For the text-containing cell, return its midpoint in (X, Y) coordinate format. 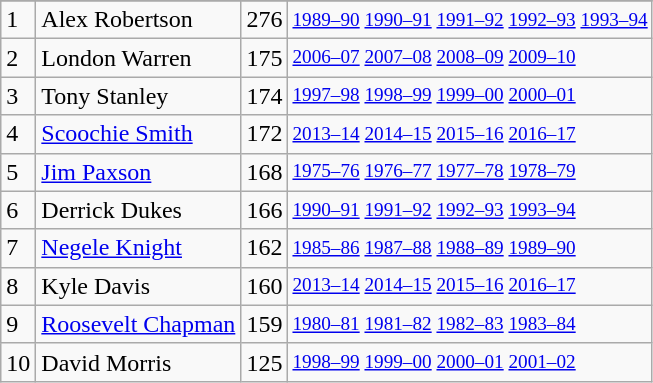
London Warren (138, 58)
Negele Knight (138, 248)
Jim Paxson (138, 172)
160 (264, 286)
175 (264, 58)
Kyle Davis (138, 286)
2006–07 2007–08 2008–09 2009–10 (470, 58)
5 (18, 172)
162 (264, 248)
Scoochie Smith (138, 134)
159 (264, 324)
3 (18, 96)
Alex Robertson (138, 20)
1985–86 1987–88 1988–89 1989–90 (470, 248)
Derrick Dukes (138, 210)
6 (18, 210)
9 (18, 324)
David Morris (138, 362)
276 (264, 20)
Tony Stanley (138, 96)
1980–81 1981–82 1982–83 1983–84 (470, 324)
1989–90 1990–91 1991–92 1992–93 1993–94 (470, 20)
174 (264, 96)
2 (18, 58)
1 (18, 20)
172 (264, 134)
8 (18, 286)
4 (18, 134)
1990–91 1991–92 1992–93 1993–94 (470, 210)
Roosevelt Chapman (138, 324)
168 (264, 172)
7 (18, 248)
10 (18, 362)
166 (264, 210)
1998–99 1999–00 2000–01 2001–02 (470, 362)
1975–76 1976–77 1977–78 1978–79 (470, 172)
1997–98 1998–99 1999–00 2000–01 (470, 96)
125 (264, 362)
